Extract the [X, Y] coordinate from the center of the cell holding the provided text.  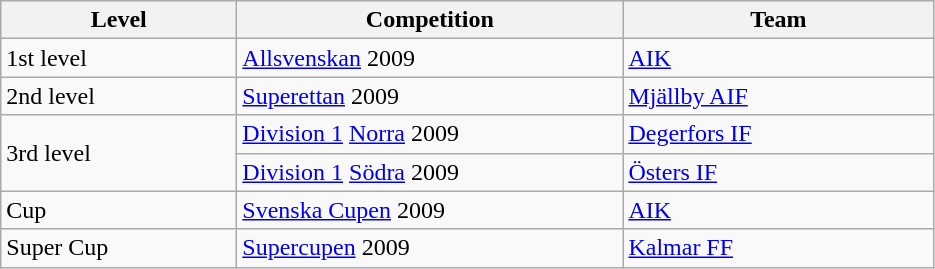
Super Cup [119, 248]
Supercupen 2009 [430, 248]
Svenska Cupen 2009 [430, 210]
Degerfors IF [778, 134]
3rd level [119, 153]
2nd level [119, 96]
Mjällby AIF [778, 96]
Competition [430, 20]
Superettan 2009 [430, 96]
Division 1 Norra 2009 [430, 134]
Team [778, 20]
Cup [119, 210]
1st level [119, 58]
Allsvenskan 2009 [430, 58]
Östers IF [778, 172]
Division 1 Södra 2009 [430, 172]
Kalmar FF [778, 248]
Level [119, 20]
